Return (x, y) of the center of cell containing provided text 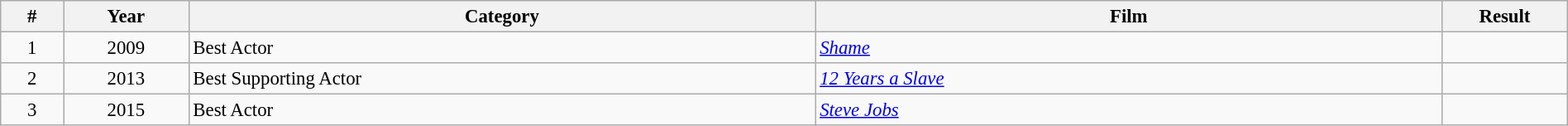
2009 (126, 48)
12 Years a Slave (1129, 79)
# (32, 17)
Shame (1129, 48)
Category (502, 17)
Result (1505, 17)
Best Supporting Actor (502, 79)
Year (126, 17)
Steve Jobs (1129, 110)
2013 (126, 79)
2 (32, 79)
3 (32, 110)
2015 (126, 110)
Film (1129, 17)
1 (32, 48)
